Find where the given text appears and provide that cell's center as [X, Y] coordinate. 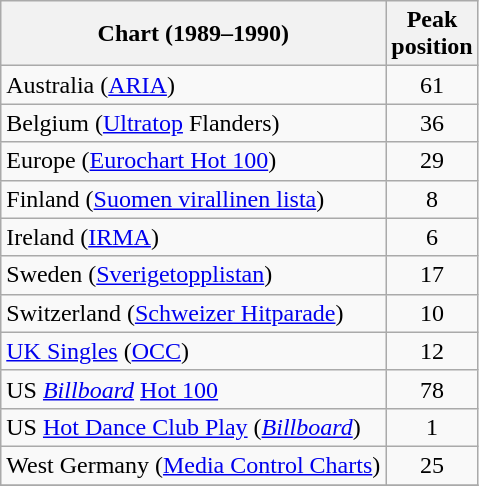
78 [432, 389]
UK Singles (OCC) [194, 351]
Peakposition [432, 34]
17 [432, 275]
8 [432, 199]
Europe (Eurochart Hot 100) [194, 161]
1 [432, 427]
Switzerland (Schweizer Hitparade) [194, 313]
Finland (Suomen virallinen lista) [194, 199]
West Germany (Media Control Charts) [194, 465]
29 [432, 161]
Sweden (Sverigetopplistan) [194, 275]
Chart (1989–1990) [194, 34]
61 [432, 85]
25 [432, 465]
36 [432, 123]
6 [432, 237]
Australia (ARIA) [194, 85]
Belgium (Ultratop Flanders) [194, 123]
10 [432, 313]
US Billboard Hot 100 [194, 389]
US Hot Dance Club Play (Billboard) [194, 427]
12 [432, 351]
Ireland (IRMA) [194, 237]
